Pinpoint the cell where the given text exists, returning its [X, Y] midpoint coordinate. 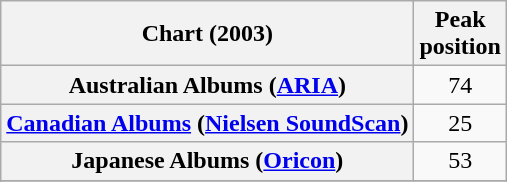
Japanese Albums (Oricon) [208, 161]
25 [460, 123]
53 [460, 161]
Canadian Albums (Nielsen SoundScan) [208, 123]
74 [460, 85]
Peakposition [460, 34]
Australian Albums (ARIA) [208, 85]
Chart (2003) [208, 34]
